Return the [X, Y] coordinate for the center point of the cell that contains the specified text.  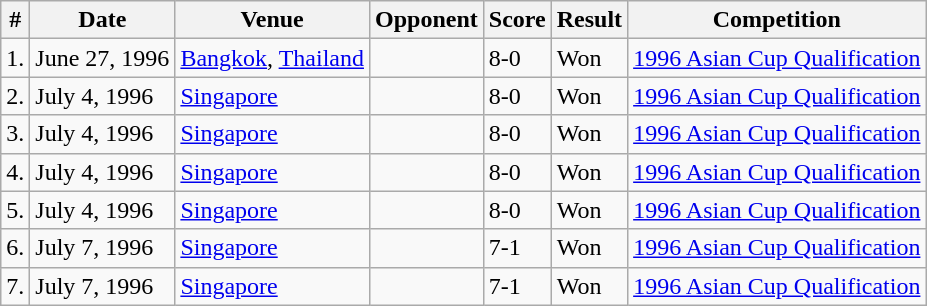
Opponent [426, 20]
Score [517, 20]
Bangkok, Thailand [272, 58]
1. [16, 58]
4. [16, 172]
2. [16, 96]
5. [16, 210]
Competition [777, 20]
# [16, 20]
6. [16, 248]
Venue [272, 20]
7. [16, 286]
Result [589, 20]
June 27, 1996 [102, 58]
3. [16, 134]
Date [102, 20]
